Return (X, Y) of the center of cell containing provided text 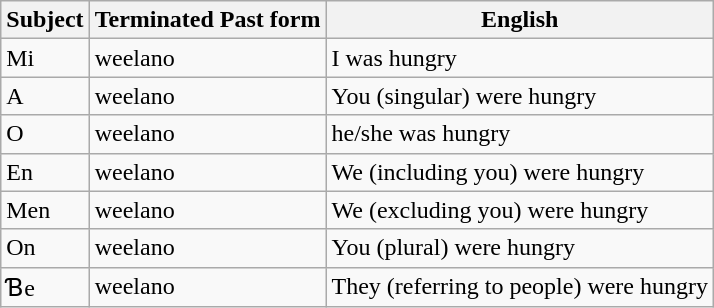
We (including you) were hungry (520, 172)
En (45, 172)
he/she was hungry (520, 134)
Ɓe (45, 287)
I was hungry (520, 58)
Terminated Past form (208, 20)
Men (45, 210)
We (excluding you) were hungry (520, 210)
You (singular) were hungry (520, 96)
On (45, 248)
They (referring to people) were hungry (520, 287)
Subject (45, 20)
You (plural) were hungry (520, 248)
O (45, 134)
Mi (45, 58)
A (45, 96)
English (520, 20)
